For the text-containing cell, return its midpoint in [x, y] coordinate format. 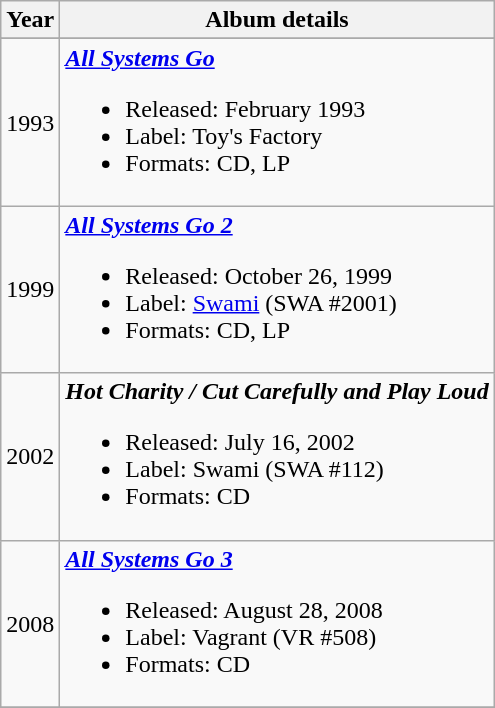
2008 [30, 624]
2002 [30, 456]
Hot Charity / Cut Carefully and Play LoudReleased: July 16, 2002Label: Swami (SWA #112)Formats: CD [277, 456]
Year [30, 20]
All Systems GoReleased: February 1993Label: Toy's FactoryFormats: CD, LP [277, 122]
All Systems Go 2Released: October 26, 1999Label: Swami (SWA #2001)Formats: CD, LP [277, 290]
1993 [30, 122]
1999 [30, 290]
All Systems Go 3Released: August 28, 2008Label: Vagrant (VR #508)Formats: CD [277, 624]
Album details [277, 20]
